From the cell containing the given text, extract its center point as [x, y] coordinate. 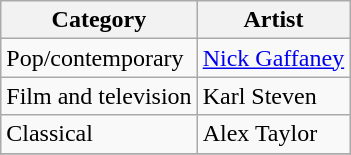
Karl Steven [274, 96]
Nick Gaffaney [274, 58]
Artist [274, 20]
Category [99, 20]
Alex Taylor [274, 134]
Pop/contemporary [99, 58]
Film and television [99, 96]
Classical [99, 134]
